Search for the cell housing the specified text and yield its (x, y) center coordinate. 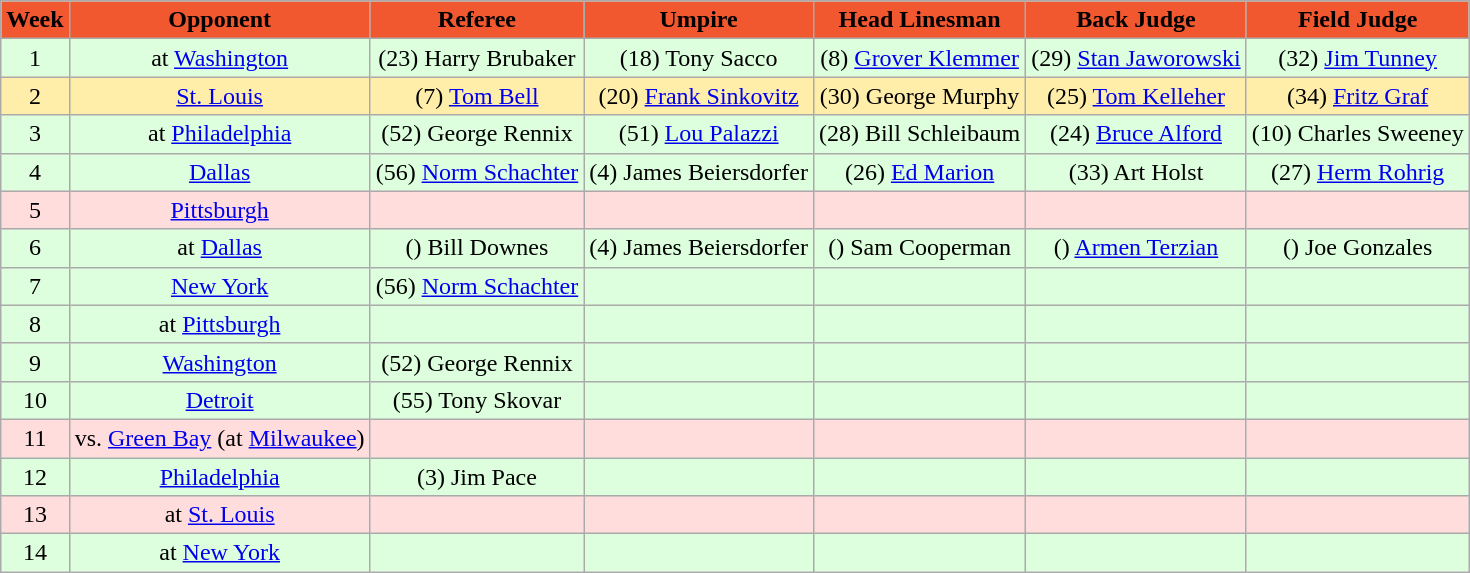
4 (35, 172)
at New York (220, 553)
10 (35, 400)
at Philadelphia (220, 134)
Referee (477, 20)
(32) Jim Tunney (1358, 58)
St. Louis (220, 96)
Dallas (220, 172)
(25) Tom Kelleher (1136, 96)
1 (35, 58)
Head Linesman (919, 20)
(55) Tony Skovar (477, 400)
(34) Fritz Graf (1358, 96)
at Dallas (220, 248)
11 (35, 438)
New York (220, 286)
3 (35, 134)
vs. Green Bay (at Milwaukee) (220, 438)
() Bill Downes (477, 248)
Back Judge (1136, 20)
(18) Tony Sacco (699, 58)
2 (35, 96)
(20) Frank Sinkovitz (699, 96)
Field Judge (1358, 20)
at St. Louis (220, 515)
Philadelphia (220, 477)
9 (35, 362)
(8) Grover Klemmer (919, 58)
Detroit (220, 400)
(7) Tom Bell (477, 96)
(23) Harry Brubaker (477, 58)
(33) Art Holst (1136, 172)
(3) Jim Pace (477, 477)
5 (35, 210)
(10) Charles Sweeney (1358, 134)
8 (35, 324)
Opponent (220, 20)
14 (35, 553)
() Armen Terzian (1136, 248)
(29) Stan Jaworowski (1136, 58)
() Joe Gonzales (1358, 248)
(24) Bruce Alford (1136, 134)
7 (35, 286)
(28) Bill Schleibaum (919, 134)
(51) Lou Palazzi (699, 134)
at Pittsburgh (220, 324)
12 (35, 477)
(30) George Murphy (919, 96)
(26) Ed Marion (919, 172)
at Washington (220, 58)
Washington (220, 362)
6 (35, 248)
() Sam Cooperman (919, 248)
(27) Herm Rohrig (1358, 172)
Umpire (699, 20)
13 (35, 515)
Pittsburgh (220, 210)
Week (35, 20)
